Pinpoint the cell where the given text exists, returning its (x, y) midpoint coordinate. 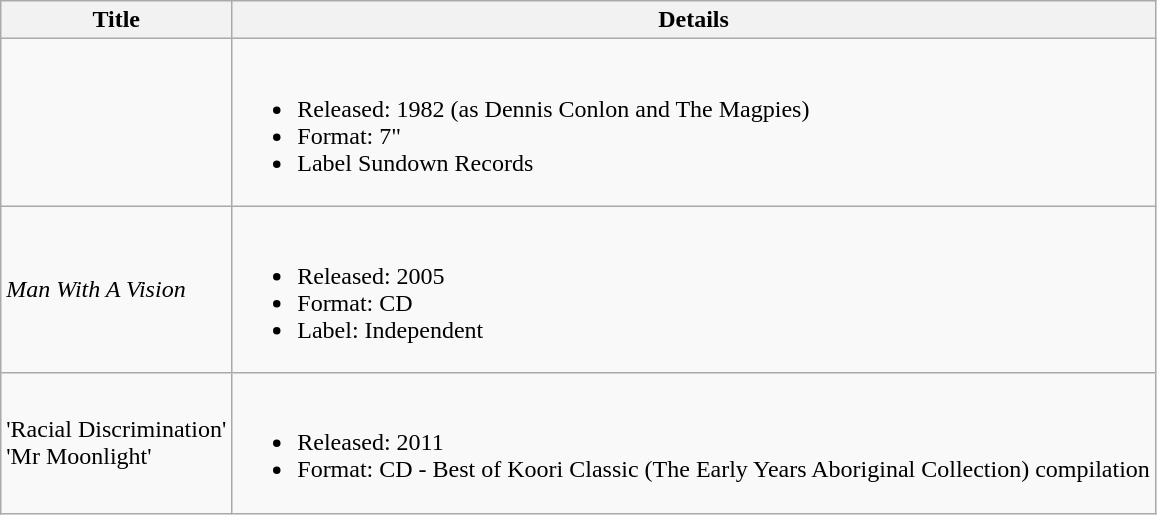
Released: 2011Format: CD - Best of Koori Classic (The Early Years Aboriginal Collection) compilation (694, 443)
Title (116, 20)
Released: 1982 (as Dennis Conlon and The Magpies)Format: 7"Label Sundown Records (694, 122)
Released: 2005Format: CDLabel: Independent (694, 290)
Man With A Vision (116, 290)
Details (694, 20)
'Racial Discrimination''Mr Moonlight' (116, 443)
